Extract the [x, y] coordinate from the center of the cell holding the provided text.  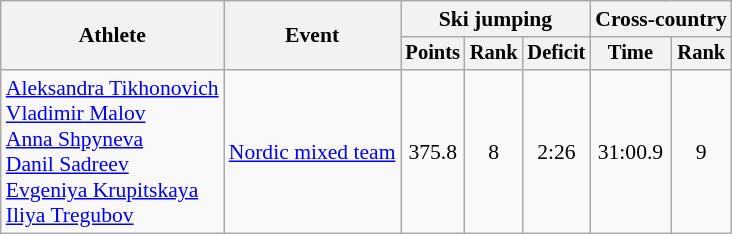
8 [494, 152]
Cross-country [661, 19]
2:26 [556, 152]
31:00.9 [630, 152]
375.8 [432, 152]
Athlete [112, 36]
9 [702, 152]
Nordic mixed team [312, 152]
Points [432, 54]
Event [312, 36]
Time [630, 54]
Ski jumping [495, 19]
Aleksandra TikhonovichVladimir MalovAnna ShpynevaDanil SadreevEvgeniya KrupitskayaIliya Tregubov [112, 152]
Deficit [556, 54]
